Provide the [x, y] coordinate of the cell's center where the given text is located.  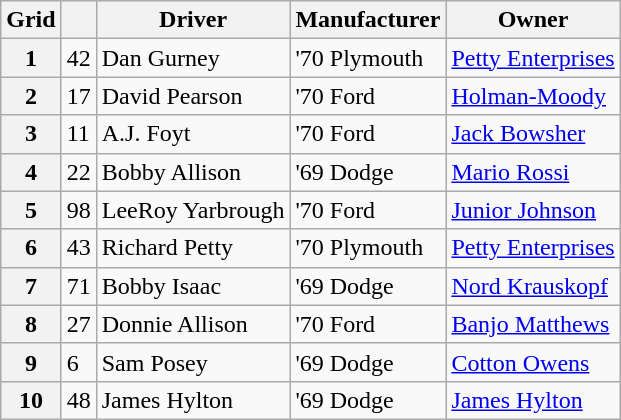
11 [78, 134]
2 [31, 96]
Owner [533, 20]
Holman-Moody [533, 96]
Dan Gurney [193, 58]
7 [31, 286]
Mario Rossi [533, 172]
98 [78, 210]
48 [78, 400]
8 [31, 324]
1 [31, 58]
Bobby Allison [193, 172]
22 [78, 172]
9 [31, 362]
10 [31, 400]
4 [31, 172]
David Pearson [193, 96]
Manufacturer [368, 20]
17 [78, 96]
A.J. Foyt [193, 134]
27 [78, 324]
Sam Posey [193, 362]
LeeRoy Yarbrough [193, 210]
Nord Krauskopf [533, 286]
Donnie Allison [193, 324]
Banjo Matthews [533, 324]
Bobby Isaac [193, 286]
3 [31, 134]
Driver [193, 20]
Richard Petty [193, 248]
42 [78, 58]
71 [78, 286]
5 [31, 210]
Cotton Owens [533, 362]
Jack Bowsher [533, 134]
Junior Johnson [533, 210]
43 [78, 248]
Grid [31, 20]
